Return [X, Y] of the center of cell containing provided text 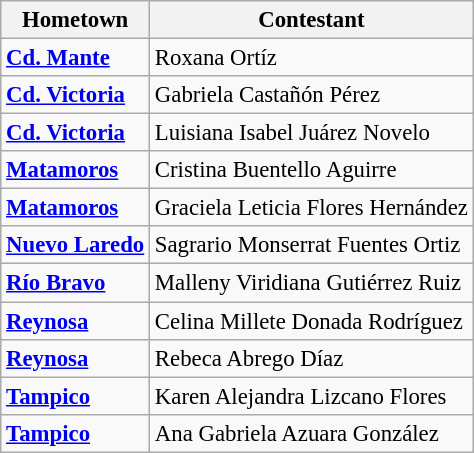
Celina Millete Donada Rodríguez [312, 321]
Ana Gabriela Azuara González [312, 433]
Luisiana Isabel Juárez Novelo [312, 133]
Hometown [76, 20]
Río Bravo [76, 283]
Contestant [312, 20]
Graciela Leticia Flores Hernández [312, 208]
Karen Alejandra Lizcano Flores [312, 396]
Rebeca Abrego Díaz [312, 358]
Cd. Mante [76, 58]
Gabriela Castañón Pérez [312, 95]
Roxana Ortíz [312, 58]
Cristina Buentello Aguirre [312, 170]
Sagrario Monserrat Fuentes Ortiz [312, 245]
Malleny Viridiana Gutiérrez Ruiz [312, 283]
Nuevo Laredo [76, 245]
